Pinpoint the cell where the given text exists, returning its (X, Y) midpoint coordinate. 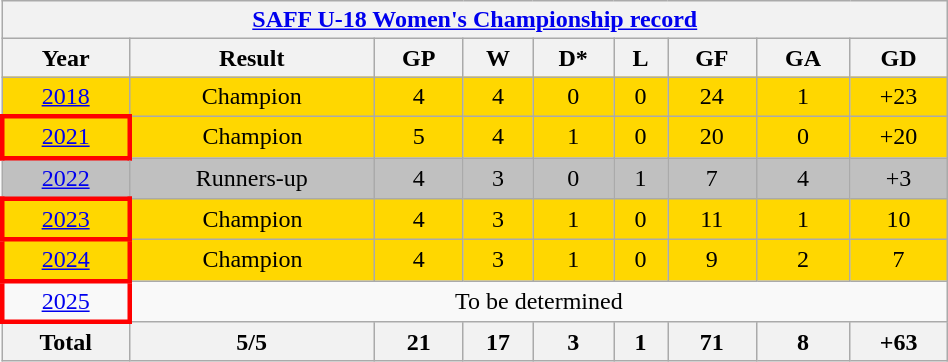
GA (803, 58)
10 (898, 220)
To be determined (538, 302)
+63 (898, 342)
+3 (898, 178)
17 (498, 342)
Year (66, 58)
GD (898, 58)
GF (712, 58)
5/5 (252, 342)
2022 (66, 178)
11 (712, 220)
2024 (66, 260)
2025 (66, 302)
21 (418, 342)
2023 (66, 220)
+23 (898, 97)
SAFF U-18 Women's Championship record (474, 20)
71 (712, 342)
2 (803, 260)
D* (574, 58)
L (641, 58)
5 (418, 136)
Runners-up (252, 178)
24 (712, 97)
GP (418, 58)
9 (712, 260)
+20 (898, 136)
8 (803, 342)
2021 (66, 136)
Result (252, 58)
2018 (66, 97)
Total (66, 342)
20 (712, 136)
W (498, 58)
